Capture the cell that displays the provided text and extract its (X, Y) central coordinate. 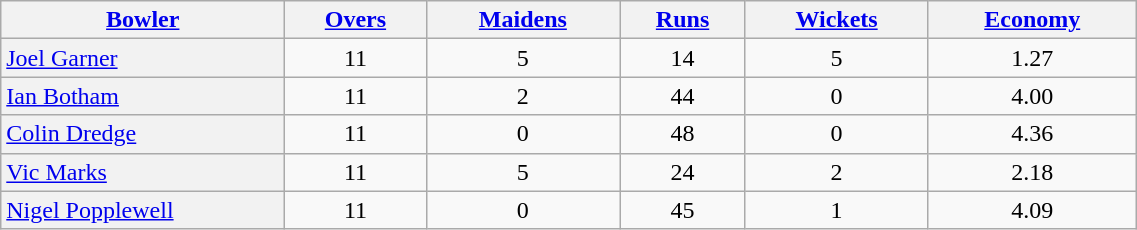
45 (683, 210)
Maidens (523, 20)
44 (683, 96)
Nigel Popplewell (143, 210)
14 (683, 58)
Vic Marks (143, 172)
4.36 (1032, 134)
1 (836, 210)
Joel Garner (143, 58)
Bowler (143, 20)
Ian Botham (143, 96)
Runs (683, 20)
1.27 (1032, 58)
24 (683, 172)
Overs (356, 20)
4.09 (1032, 210)
4.00 (1032, 96)
Economy (1032, 20)
Wickets (836, 20)
48 (683, 134)
Colin Dredge (143, 134)
2.18 (1032, 172)
